From the cell containing the given text, extract its center point as [X, Y] coordinate. 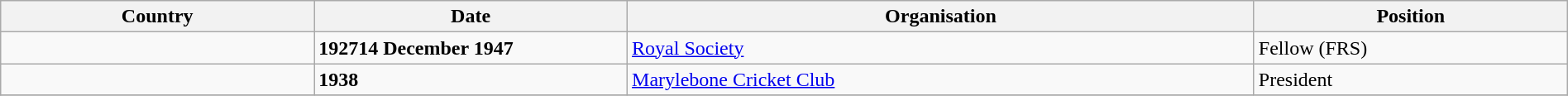
Position [1411, 17]
Country [157, 17]
President [1411, 79]
Date [471, 17]
192714 December 1947 [471, 48]
Organisation [941, 17]
Marylebone Cricket Club [941, 79]
Royal Society [941, 48]
1938 [471, 79]
Fellow (FRS) [1411, 48]
